Search for the cell housing the specified text and yield its [X, Y] center coordinate. 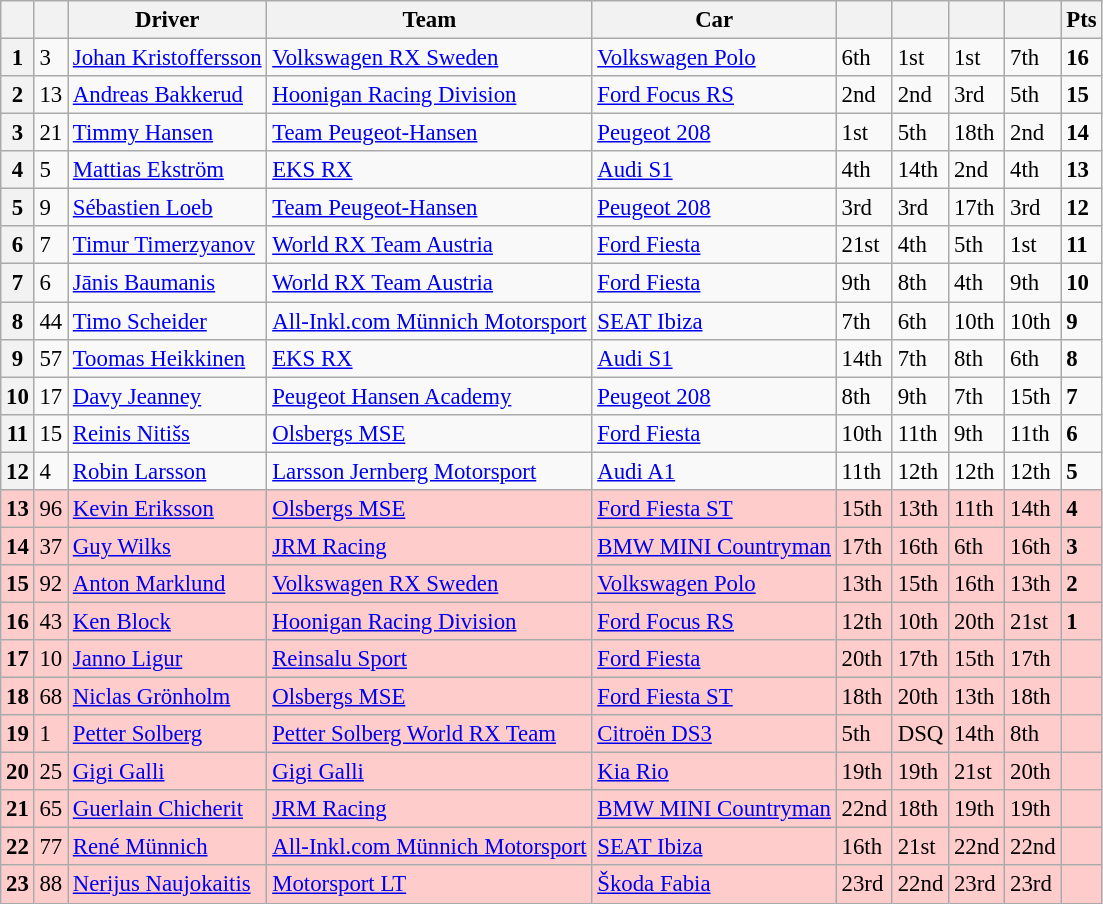
Robin Larsson [168, 471]
Andreas Bakkerud [168, 95]
DSQ [920, 734]
Nerijus Naujokaitis [168, 885]
19 [18, 734]
22 [18, 847]
Audi A1 [714, 471]
Davy Jeanney [168, 396]
Petter Solberg World RX Team [430, 734]
Reinis Nitišs [168, 433]
65 [50, 809]
Janno Ligur [168, 659]
Team [430, 20]
Johan Kristoffersson [168, 58]
Guy Wilks [168, 546]
44 [50, 321]
Anton Marklund [168, 584]
88 [50, 885]
Škoda Fabia [714, 885]
Mattias Ekström [168, 170]
25 [50, 772]
68 [50, 697]
92 [50, 584]
Timur Timerzyanov [168, 245]
Larsson Jernberg Motorsport [430, 471]
Driver [168, 20]
Niclas Grönholm [168, 697]
37 [50, 546]
Reinsalu Sport [430, 659]
Toomas Heikkinen [168, 358]
Sébastien Loeb [168, 208]
43 [50, 621]
Jānis Baumanis [168, 283]
23 [18, 885]
Car [714, 20]
57 [50, 358]
Timmy Hansen [168, 133]
Timo Scheider [168, 321]
Kevin Eriksson [168, 509]
Citroën DS3 [714, 734]
Guerlain Chicherit [168, 809]
96 [50, 509]
Ken Block [168, 621]
Kia Rio [714, 772]
20 [18, 772]
Petter Solberg [168, 734]
René Münnich [168, 847]
Pts [1082, 20]
Motorsport LT [430, 885]
18 [18, 697]
77 [50, 847]
Peugeot Hansen Academy [430, 396]
